Return (x, y) of the center of cell containing provided text 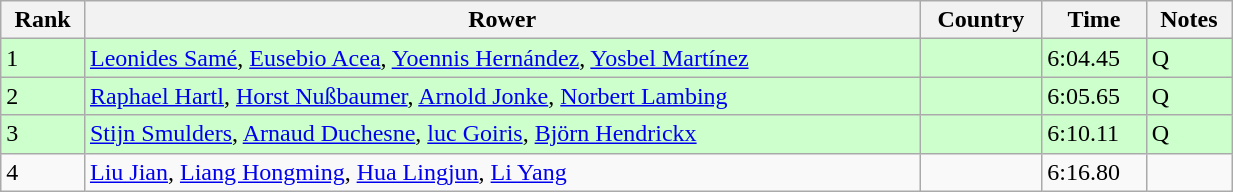
6:16.80 (1094, 172)
Notes (1188, 20)
Raphael Hartl, Horst Nußbaumer, Arnold Jonke, Norbert Lambing (502, 96)
Rank (43, 20)
Time (1094, 20)
6:04.45 (1094, 58)
3 (43, 134)
Leonides Samé, Eusebio Acea, Yoennis Hernández, Yosbel Martínez (502, 58)
2 (43, 96)
Stijn Smulders, Arnaud Duchesne, luc Goiris, Björn Hendrickx (502, 134)
Country (981, 20)
1 (43, 58)
6:05.65 (1094, 96)
Rower (502, 20)
6:10.11 (1094, 134)
Liu Jian, Liang Hongming, Hua Lingjun, Li Yang (502, 172)
4 (43, 172)
